Determine the (X, Y) coordinate at the center of the cell enclosing the given text.  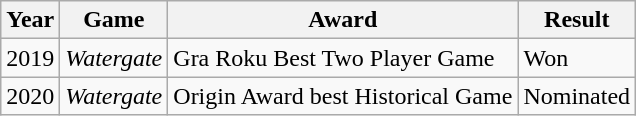
2020 (30, 96)
Origin Award best Historical Game (343, 96)
Award (343, 20)
Gra Roku Best Two Player Game (343, 58)
Won (577, 58)
Game (114, 20)
2019 (30, 58)
Year (30, 20)
Result (577, 20)
Nominated (577, 96)
